Find where the given text appears and provide that cell's center as (X, Y) coordinate. 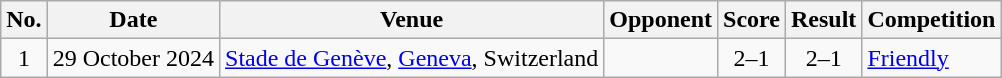
Score (752, 20)
Competition (932, 20)
Friendly (932, 58)
No. (24, 20)
Stade de Genève, Geneva, Switzerland (412, 58)
1 (24, 58)
Result (823, 20)
Date (133, 20)
Venue (412, 20)
Opponent (661, 20)
29 October 2024 (133, 58)
